Capture the cell that displays the provided text and extract its [X, Y] central coordinate. 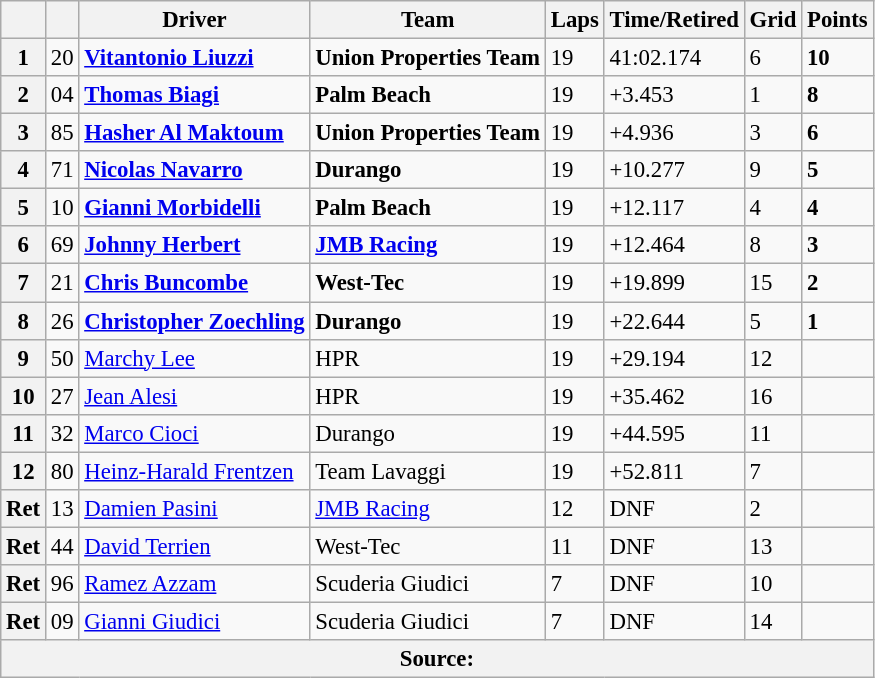
David Terrien [194, 546]
32 [62, 433]
+10.277 [674, 170]
09 [62, 621]
Ramez Azzam [194, 584]
26 [62, 321]
Laps [574, 20]
15 [772, 283]
Team [428, 20]
Points [838, 20]
Thomas Biagi [194, 95]
71 [62, 170]
+44.595 [674, 433]
+4.936 [674, 133]
+12.117 [674, 208]
+29.194 [674, 358]
Team Lavaggi [428, 471]
69 [62, 245]
+3.453 [674, 95]
Gianni Morbidelli [194, 208]
Damien Pasini [194, 509]
85 [62, 133]
20 [62, 58]
+35.462 [674, 396]
80 [62, 471]
Driver [194, 20]
21 [62, 283]
Source: [437, 659]
50 [62, 358]
Hasher Al Maktoum [194, 133]
Vitantonio Liuzzi [194, 58]
+12.464 [674, 245]
Gianni Giudici [194, 621]
27 [62, 396]
Christopher Zoechling [194, 321]
Grid [772, 20]
Nicolas Navarro [194, 170]
96 [62, 584]
04 [62, 95]
14 [772, 621]
16 [772, 396]
+22.644 [674, 321]
44 [62, 546]
Chris Buncombe [194, 283]
+19.899 [674, 283]
Jean Alesi [194, 396]
Johnny Herbert [194, 245]
Marchy Lee [194, 358]
41:02.174 [674, 58]
Marco Cioci [194, 433]
Time/Retired [674, 20]
Heinz-Harald Frentzen [194, 471]
+52.811 [674, 471]
